Pinpoint the cell where the given text exists, returning its (X, Y) midpoint coordinate. 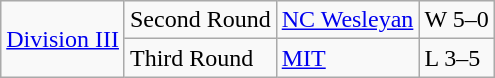
L 3–5 (456, 58)
MIT (348, 58)
Third Round (200, 58)
Second Round (200, 20)
W 5–0 (456, 20)
NC Wesleyan (348, 20)
Division III (63, 39)
